Output the [x, y] coordinate of the center of the cell containing the given text.  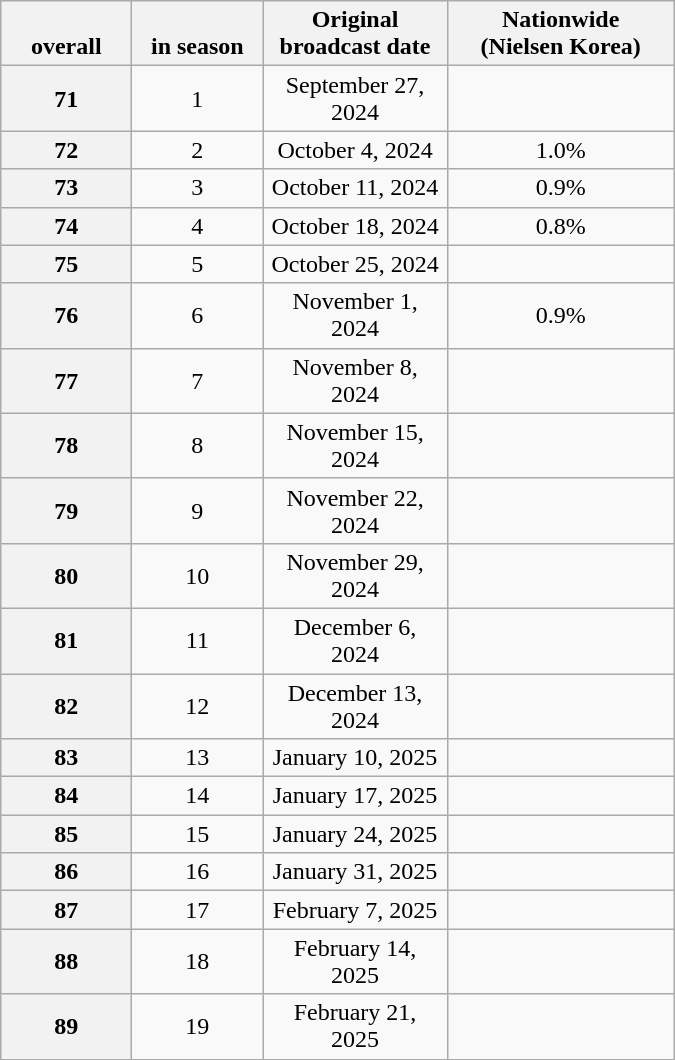
November 22, 2024 [355, 510]
14 [198, 796]
overall [66, 34]
September 27, 2024 [355, 98]
77 [66, 380]
3 [198, 188]
Nationwide(Nielsen Korea) [560, 34]
73 [66, 188]
84 [66, 796]
February 21, 2025 [355, 1026]
74 [66, 226]
6 [198, 316]
81 [66, 640]
4 [198, 226]
11 [198, 640]
15 [198, 834]
7 [198, 380]
89 [66, 1026]
October 18, 2024 [355, 226]
November 29, 2024 [355, 576]
86 [66, 872]
12 [198, 706]
in season [198, 34]
76 [66, 316]
79 [66, 510]
87 [66, 910]
February 7, 2025 [355, 910]
October 4, 2024 [355, 150]
10 [198, 576]
1.0% [560, 150]
January 31, 2025 [355, 872]
December 13, 2024 [355, 706]
82 [66, 706]
83 [66, 758]
November 1, 2024 [355, 316]
80 [66, 576]
8 [198, 446]
February 14, 2025 [355, 962]
January 24, 2025 [355, 834]
17 [198, 910]
9 [198, 510]
Original broadcast date [355, 34]
71 [66, 98]
78 [66, 446]
72 [66, 150]
January 17, 2025 [355, 796]
18 [198, 962]
January 10, 2025 [355, 758]
85 [66, 834]
December 6, 2024 [355, 640]
0.8% [560, 226]
1 [198, 98]
October 25, 2024 [355, 264]
88 [66, 962]
2 [198, 150]
October 11, 2024 [355, 188]
November 15, 2024 [355, 446]
19 [198, 1026]
5 [198, 264]
75 [66, 264]
November 8, 2024 [355, 380]
16 [198, 872]
13 [198, 758]
